Determine the (x, y) coordinate at the center of the cell enclosing the given text.  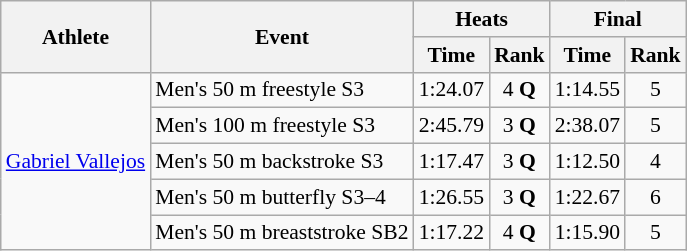
1:14.55 (588, 90)
1:24.07 (452, 90)
2:38.07 (588, 126)
Men's 50 m breaststroke SB2 (282, 233)
4 (656, 162)
Final (618, 19)
Athlete (76, 36)
1:22.67 (588, 197)
Heats (482, 19)
Gabriel Vallejos (76, 161)
1:15.90 (588, 233)
Event (282, 36)
1:17.22 (452, 233)
1:17.47 (452, 162)
6 (656, 197)
Men's 50 m butterfly S3–4 (282, 197)
1:12.50 (588, 162)
2:45.79 (452, 126)
Men's 100 m freestyle S3 (282, 126)
Men's 50 m freestyle S3 (282, 90)
1:26.55 (452, 197)
Men's 50 m backstroke S3 (282, 162)
